Extract the [x, y] coordinate from the center of the cell holding the provided text.  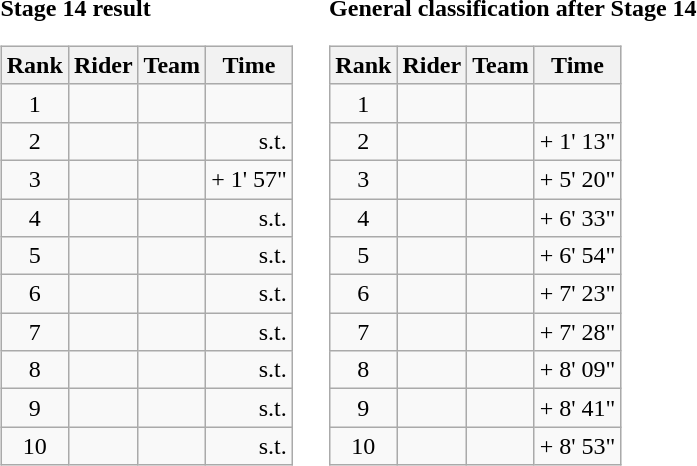
+ 6' 33" [578, 217]
+ 1' 57" [250, 179]
+ 8' 53" [578, 446]
+ 7' 23" [578, 294]
+ 1' 13" [578, 141]
+ 8' 41" [578, 408]
+ 5' 20" [578, 179]
+ 8' 09" [578, 370]
+ 7' 28" [578, 332]
+ 6' 54" [578, 256]
